Search for the cell housing the specified text and yield its (X, Y) center coordinate. 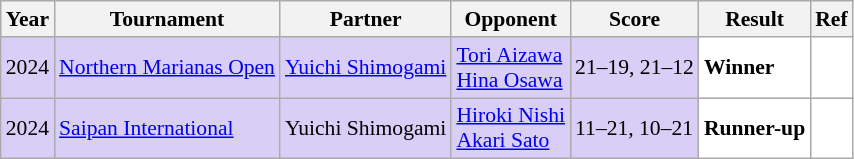
Year (28, 19)
11–21, 10–21 (634, 128)
Hiroki Nishi Akari Sato (510, 128)
Score (634, 19)
Partner (366, 19)
Runner-up (754, 128)
Saipan International (167, 128)
Ref (831, 19)
21–19, 21–12 (634, 68)
Result (754, 19)
Northern Marianas Open (167, 68)
Tournament (167, 19)
Tori Aizawa Hina Osawa (510, 68)
Winner (754, 68)
Opponent (510, 19)
